Output the (x, y) coordinate of the center of the cell containing the given text.  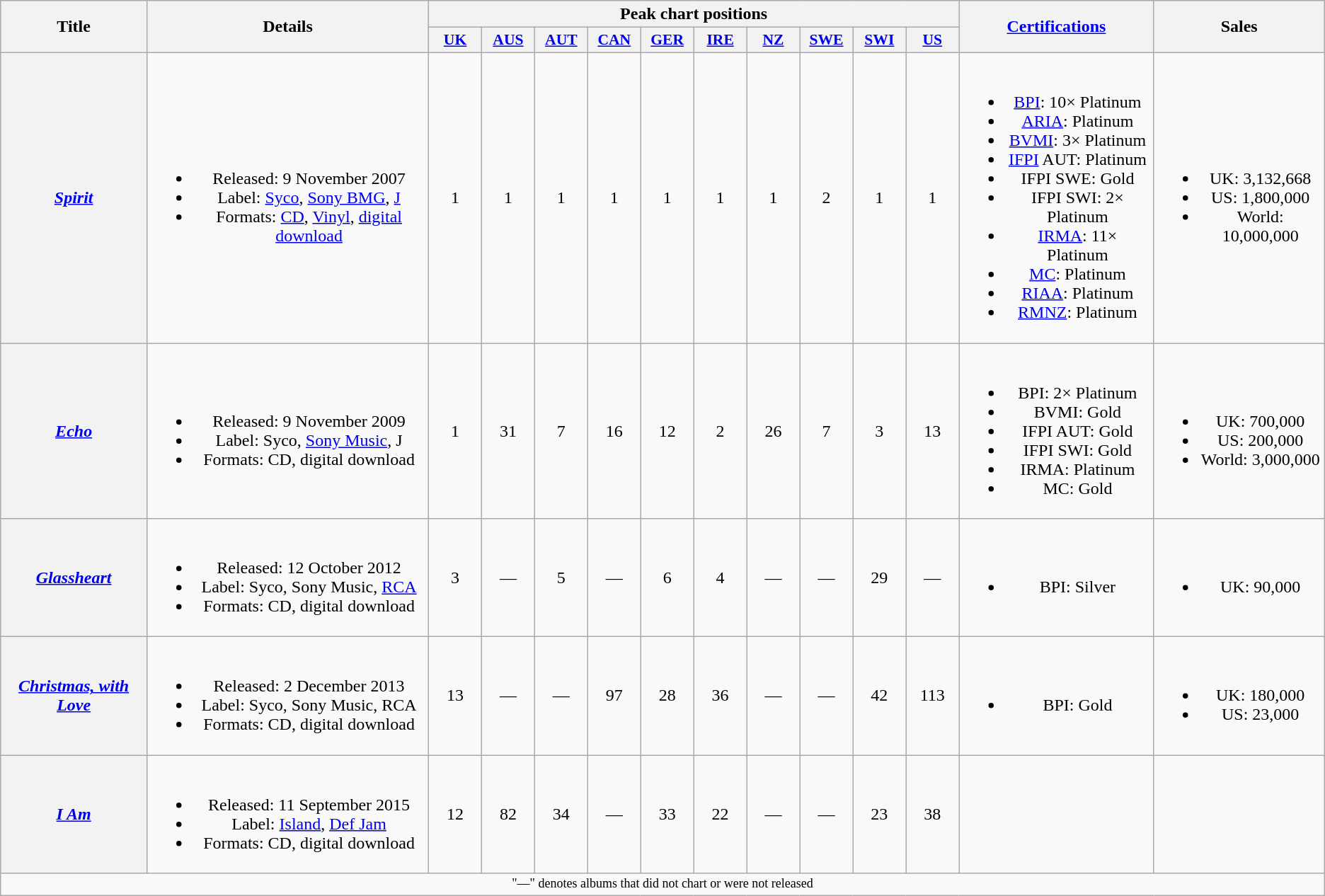
IRE (721, 40)
AUT (561, 40)
UK: 90,000 (1239, 578)
97 (614, 696)
UK: 700,000US: 200,000World: 3,000,000 (1239, 430)
UK: 3,132,668US: 1,800,000World: 10,000,000 (1239, 197)
22 (721, 814)
SWE (827, 40)
42 (879, 696)
NZ (773, 40)
23 (879, 814)
UK (456, 40)
Christmas, with Love (74, 696)
Spirit (74, 197)
4 (721, 578)
16 (614, 430)
US (933, 40)
5 (561, 578)
Sales (1239, 27)
GER (667, 40)
82 (508, 814)
UK: 180,000US: 23,000 (1239, 696)
Peak chart positions (694, 14)
26 (773, 430)
Released: 2 December 2013Label: Syco, Sony Music, RCAFormats: CD, digital download (288, 696)
"—" denotes albums that did not chart or were not released (662, 885)
36 (721, 696)
113 (933, 696)
CAN (614, 40)
38 (933, 814)
Details (288, 27)
BPI: 2× PlatinumBVMI: GoldIFPI AUT: GoldIFPI SWI: GoldIRMA: PlatinumMC: Gold (1056, 430)
34 (561, 814)
31 (508, 430)
BPI: Silver (1056, 578)
6 (667, 578)
33 (667, 814)
Released: 9 November 2009Label: Syco, Sony Music, JFormats: CD, digital download (288, 430)
Released: 11 September 2015Label: Island, Def JamFormats: CD, digital download (288, 814)
29 (879, 578)
SWI (879, 40)
Title (74, 27)
Released: 12 October 2012Label: Syco, Sony Music, RCAFormats: CD, digital download (288, 578)
Certifications (1056, 27)
Released: 9 November 2007Label: Syco, Sony BMG, JFormats: CD, Vinyl, digital download (288, 197)
AUS (508, 40)
Glassheart (74, 578)
BPI: Gold (1056, 696)
Echo (74, 430)
28 (667, 696)
I Am (74, 814)
